Locate the cell with the specified text and output its [x, y] center coordinate. 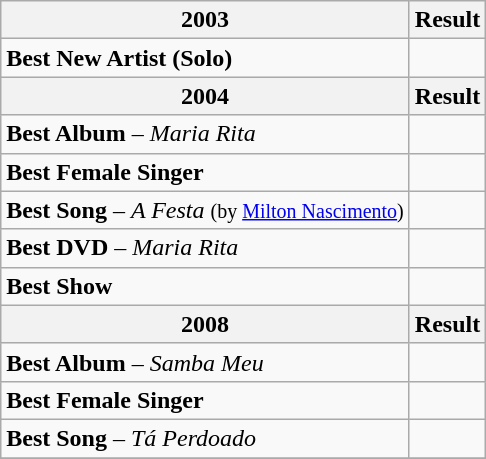
Best Album – Maria Rita [206, 134]
Best Song – Tá Perdoado [206, 438]
Best DVD – Maria Rita [206, 248]
Best Song – A Festa (by Milton Nascimento) [206, 210]
2008 [206, 324]
Best New Artist (Solo) [206, 58]
Best Show [206, 286]
2003 [206, 20]
2004 [206, 96]
Best Album – Samba Meu [206, 362]
